For the text-containing cell, return its midpoint in (x, y) coordinate format. 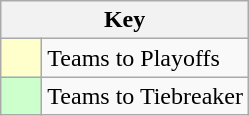
Teams to Tiebreaker (146, 96)
Teams to Playoffs (146, 58)
Key (125, 20)
